Output the (X, Y) coordinate of the center of the cell containing the given text.  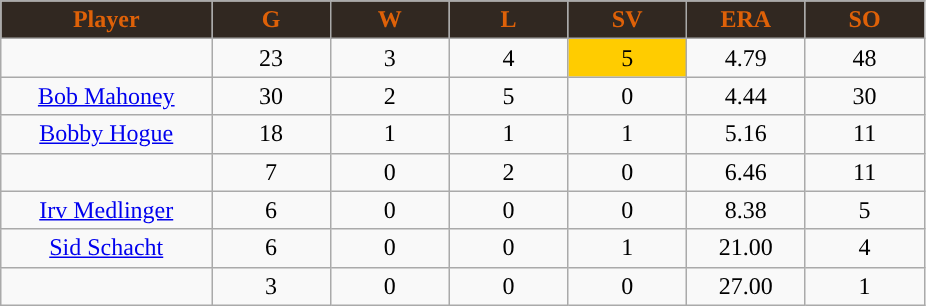
Bob Mahoney (106, 96)
G (272, 20)
4.44 (746, 96)
7 (272, 172)
48 (864, 58)
8.38 (746, 210)
5.16 (746, 134)
6.46 (746, 172)
W (390, 20)
21.00 (746, 248)
Irv Medlinger (106, 210)
Sid Schacht (106, 248)
ERA (746, 20)
27.00 (746, 286)
Player (106, 20)
SO (864, 20)
4.79 (746, 58)
L (508, 20)
23 (272, 58)
Bobby Hogue (106, 134)
SV (628, 20)
18 (272, 134)
